Pinpoint the cell where the given text exists, returning its [x, y] midpoint coordinate. 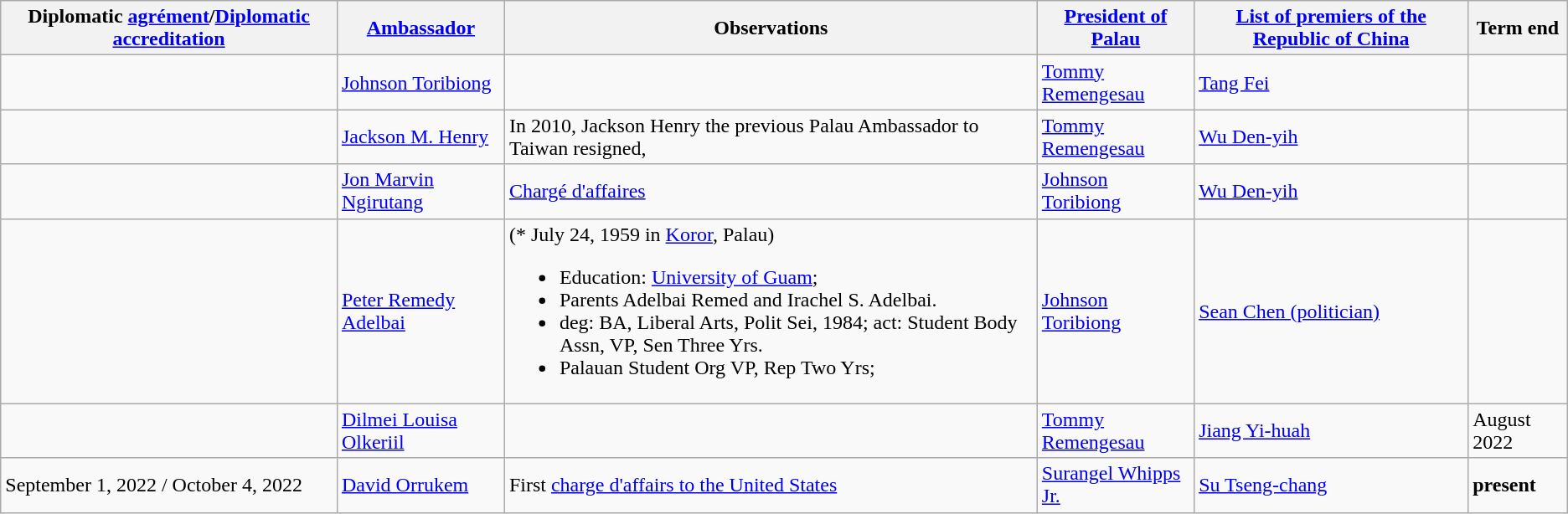
Tang Fei [1332, 82]
Ambassador [420, 28]
President of Palau [1116, 28]
In 2010, Jackson Henry the previous Palau Ambassador to Taiwan resigned, [771, 137]
David Orrukem [420, 486]
September 1, 2022 / October 4, 2022 [169, 486]
Chargé d'affaires [771, 191]
Diplomatic agrément/Diplomatic accreditation [169, 28]
First charge d'affairs to the United States [771, 486]
Surangel Whipps Jr. [1116, 486]
Jackson M. Henry [420, 137]
Sean Chen (politician) [1332, 311]
Dilmei Louisa Olkeriil [420, 430]
Jiang Yi-huah [1332, 430]
List of premiers of the Republic of China [1332, 28]
present [1518, 486]
August 2022 [1518, 430]
Observations [771, 28]
Term end [1518, 28]
Peter Remedy Adelbai [420, 311]
Jon Marvin Ngirutang [420, 191]
Su Tseng-chang [1332, 486]
